Locate the cell with the specified text and output its [x, y] center coordinate. 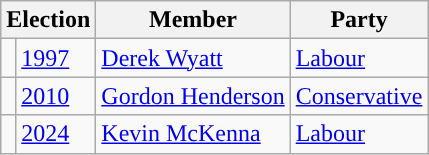
Derek Wyatt [193, 58]
Gordon Henderson [193, 96]
2010 [56, 96]
Election [48, 20]
1997 [56, 58]
Kevin McKenna [193, 134]
Conservative [359, 96]
2024 [56, 134]
Party [359, 20]
Member [193, 20]
